Capture the cell that displays the provided text and extract its [X, Y] central coordinate. 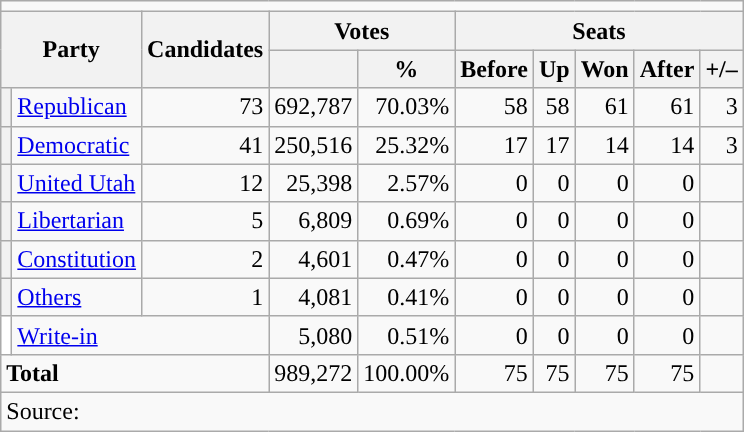
Constitution [77, 259]
Votes [362, 31]
Others [77, 297]
Candidates [206, 50]
Source: [372, 411]
4,601 [314, 259]
12 [206, 183]
25.32% [406, 145]
4,081 [314, 297]
Won [604, 69]
1 [206, 297]
2.57% [406, 183]
73 [206, 107]
989,272 [314, 373]
Up [554, 69]
+/– [722, 69]
Before [494, 69]
5,080 [314, 335]
Libertarian [77, 221]
250,516 [314, 145]
5 [206, 221]
6,809 [314, 221]
41 [206, 145]
25,398 [314, 183]
Republican [77, 107]
United Utah [77, 183]
70.03% [406, 107]
0.47% [406, 259]
0.69% [406, 221]
Total [135, 373]
After [667, 69]
Write-in [140, 335]
Seats [600, 31]
100.00% [406, 373]
2 [206, 259]
Party [72, 50]
692,787 [314, 107]
0.41% [406, 297]
% [406, 69]
0.51% [406, 335]
Democratic [77, 145]
